Output the [X, Y] coordinate of the center of the cell containing the given text.  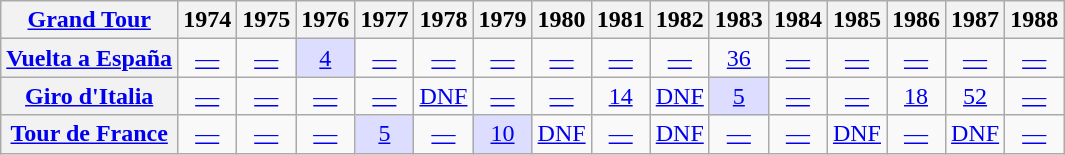
Giro d'Italia [90, 96]
52 [976, 96]
1977 [384, 20]
1985 [856, 20]
10 [502, 134]
18 [916, 96]
1981 [620, 20]
1987 [976, 20]
1976 [326, 20]
1984 [798, 20]
1975 [266, 20]
1988 [1034, 20]
Vuelta a España [90, 58]
14 [620, 96]
Grand Tour [90, 20]
Tour de France [90, 134]
1982 [680, 20]
1983 [738, 20]
1979 [502, 20]
4 [326, 58]
1986 [916, 20]
1978 [444, 20]
1974 [208, 20]
1980 [562, 20]
36 [738, 58]
